For the text-containing cell, return its midpoint in [X, Y] coordinate format. 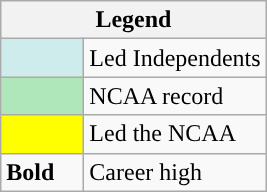
NCAA record [175, 96]
Bold [42, 172]
Led the NCAA [175, 134]
Legend [134, 20]
Career high [175, 172]
Led Independents [175, 58]
